Pinpoint the cell where the given text exists, returning its (X, Y) midpoint coordinate. 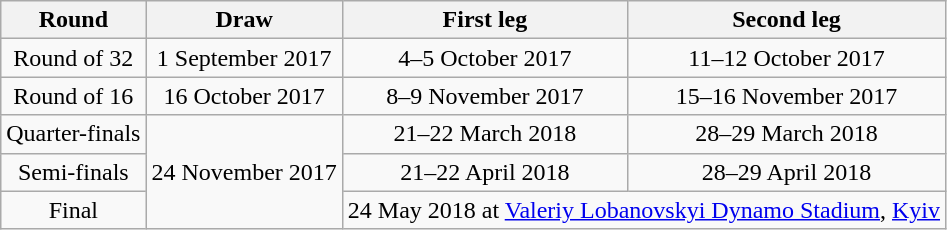
Second leg (786, 20)
16 October 2017 (244, 96)
21–22 April 2018 (484, 172)
Quarter-finals (74, 134)
24 May 2018 at Valeriy Lobanovskyi Dynamo Stadium, Kyiv (644, 210)
24 November 2017 (244, 172)
Draw (244, 20)
Semi-finals (74, 172)
28–29 April 2018 (786, 172)
28–29 March 2018 (786, 134)
Round of 32 (74, 58)
15–16 November 2017 (786, 96)
11–12 October 2017 (786, 58)
8–9 November 2017 (484, 96)
4–5 October 2017 (484, 58)
Round of 16 (74, 96)
Final (74, 210)
21–22 March 2018 (484, 134)
1 September 2017 (244, 58)
First leg (484, 20)
Round (74, 20)
